Provide the (x, y) coordinate of the cell's center where the given text is located.  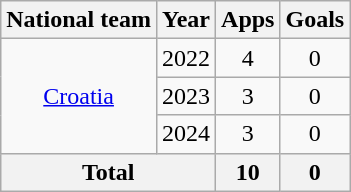
Goals (315, 20)
Total (108, 172)
2022 (186, 58)
Apps (248, 20)
2023 (186, 96)
2024 (186, 134)
4 (248, 58)
Croatia (79, 96)
Year (186, 20)
National team (79, 20)
10 (248, 172)
